Extract the [X, Y] coordinate from the center of the cell holding the provided text.  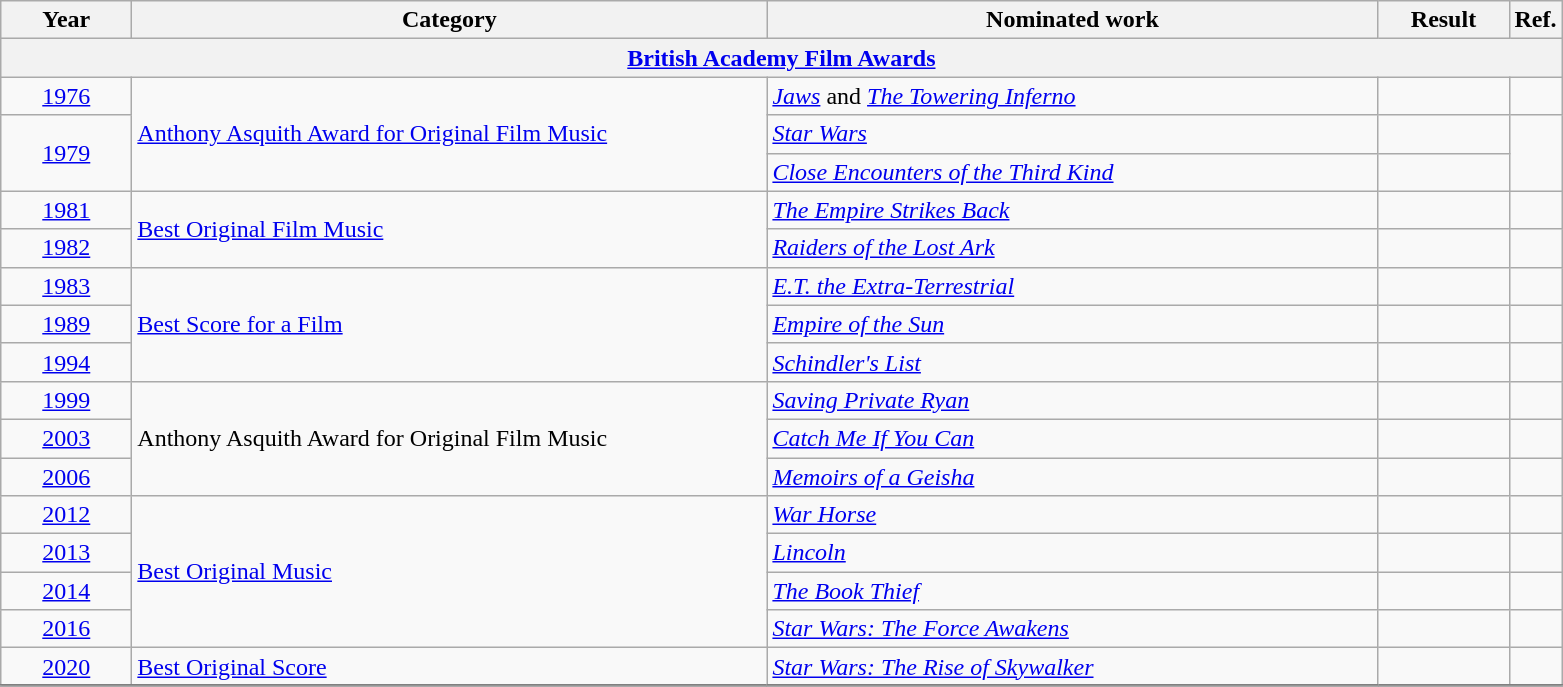
The Empire Strikes Back [1072, 210]
Year [66, 20]
British Academy Film Awards [782, 58]
2006 [66, 477]
1989 [66, 324]
Empire of the Sun [1072, 324]
2013 [66, 553]
1979 [66, 153]
War Horse [1072, 515]
Schindler's List [1072, 362]
Best Original Film Music [450, 229]
1976 [66, 96]
Result [1444, 20]
Ref. [1536, 20]
E.T. the Extra-Terrestrial [1072, 286]
Jaws and The Towering Inferno [1072, 96]
Star Wars: The Rise of Skywalker [1072, 667]
2020 [66, 667]
Raiders of the Lost Ark [1072, 248]
2014 [66, 591]
Saving Private Ryan [1072, 400]
2012 [66, 515]
Nominated work [1072, 20]
Best Score for a Film [450, 324]
Catch Me If You Can [1072, 438]
Category [450, 20]
The Book Thief [1072, 591]
1982 [66, 248]
Best Original Score [450, 667]
Memoirs of a Geisha [1072, 477]
Star Wars: The Force Awakens [1072, 629]
2016 [66, 629]
Lincoln [1072, 553]
1983 [66, 286]
Best Original Music [450, 572]
1981 [66, 210]
1999 [66, 400]
1994 [66, 362]
Star Wars [1072, 134]
2003 [66, 438]
Close Encounters of the Third Kind [1072, 172]
